From the cell containing the given text, extract its center point as [x, y] coordinate. 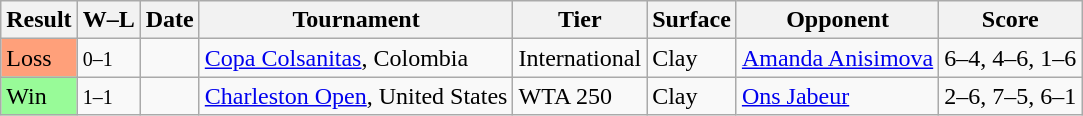
Copa Colsanitas, Colombia [356, 58]
Charleston Open, United States [356, 96]
6–4, 4–6, 1–6 [1010, 58]
Win [39, 96]
Score [1010, 20]
2–6, 7–5, 6–1 [1010, 96]
Tier [580, 20]
Amanda Anisimova [837, 58]
Opponent [837, 20]
WTA 250 [580, 96]
Ons Jabeur [837, 96]
Result [39, 20]
Surface [692, 20]
Date [170, 20]
1–1 [108, 96]
W–L [108, 20]
Loss [39, 58]
International [580, 58]
Tournament [356, 20]
0–1 [108, 58]
